Detect which cell encompasses the target text, then output its [X, Y] center coordinate. 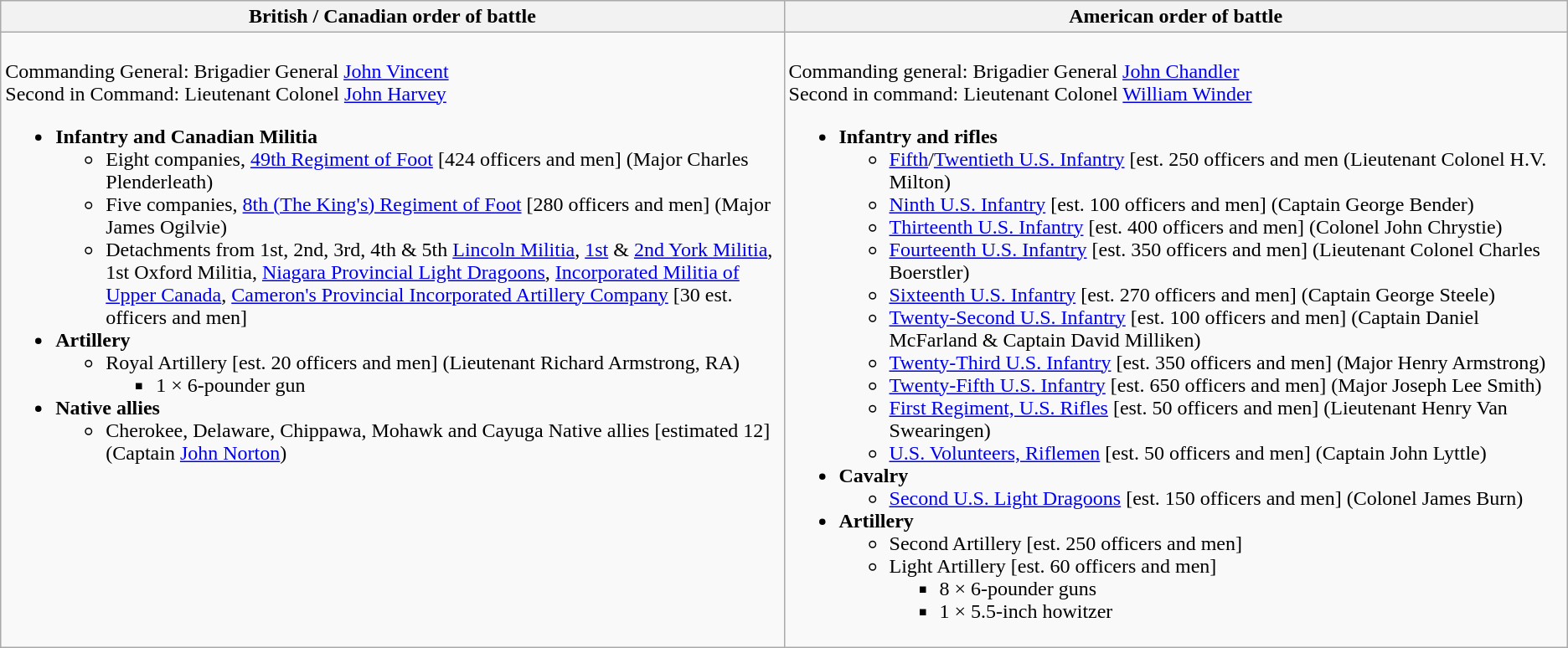
American order of battle [1176, 17]
British / Canadian order of battle [392, 17]
